For the text-containing cell, return its midpoint in (x, y) coordinate format. 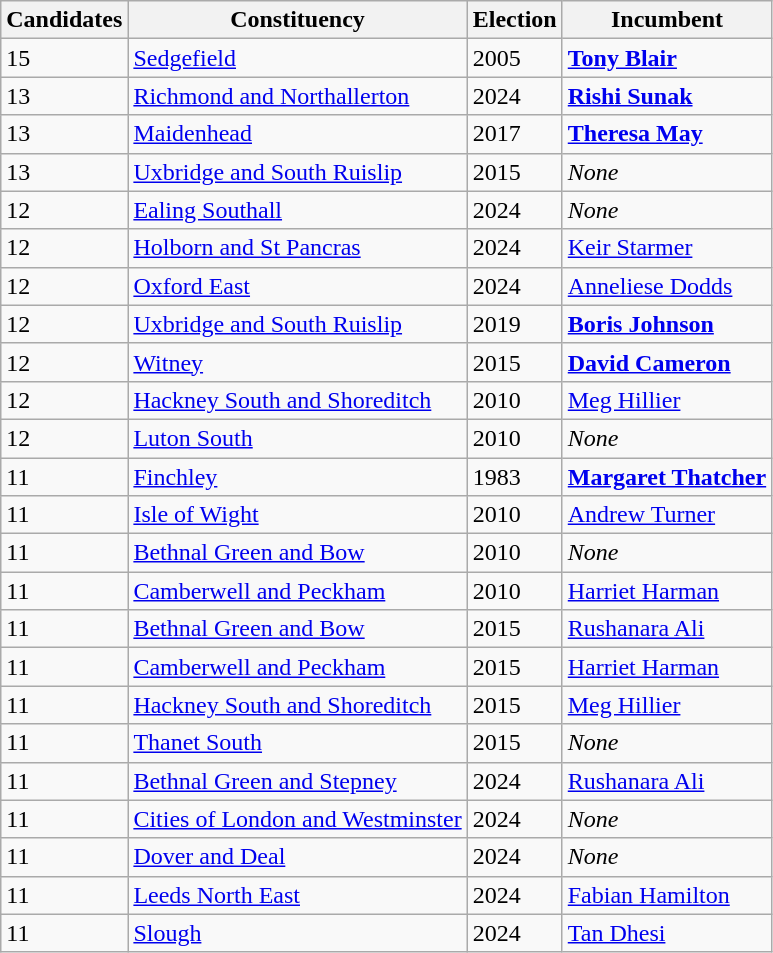
Election (514, 20)
1983 (514, 477)
Witney (298, 362)
Richmond and Northallerton (298, 96)
2017 (514, 134)
Theresa May (666, 134)
Holborn and St Pancras (298, 248)
Constituency (298, 20)
Cities of London and Westminster (298, 819)
Dover and Deal (298, 857)
Rishi Sunak (666, 96)
Incumbent (666, 20)
Fabian Hamilton (666, 895)
Sedgefield (298, 58)
15 (64, 58)
Boris Johnson (666, 324)
Ealing Southall (298, 210)
Slough (298, 933)
2019 (514, 324)
Tony Blair (666, 58)
Maidenhead (298, 134)
2005 (514, 58)
Andrew Turner (666, 515)
Keir Starmer (666, 248)
Thanet South (298, 743)
Anneliese Dodds (666, 286)
Luton South (298, 438)
Candidates (64, 20)
Oxford East (298, 286)
Isle of Wight (298, 515)
Leeds North East (298, 895)
Tan Dhesi (666, 933)
David Cameron (666, 362)
Finchley (298, 477)
Bethnal Green and Stepney (298, 781)
Margaret Thatcher (666, 477)
